Extract the [x, y] coordinate from the center of the cell holding the provided text.  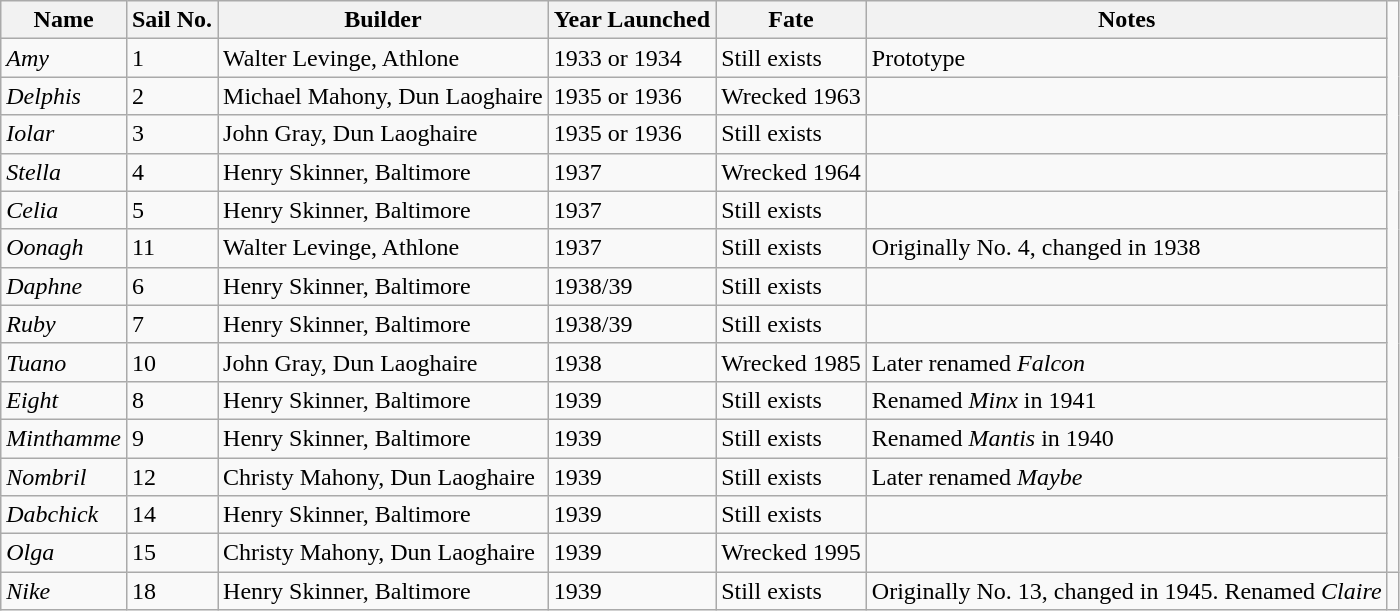
Stella [64, 172]
Celia [64, 210]
Prototype [1126, 58]
4 [172, 172]
Later renamed Falcon [1126, 362]
Iolar [64, 134]
Dabchick [64, 515]
8 [172, 400]
7 [172, 324]
Wrecked 1995 [792, 553]
1 [172, 58]
Delphis [64, 96]
Tuano [64, 362]
9 [172, 438]
Wrecked 1964 [792, 172]
Daphne [64, 286]
Sail No. [172, 20]
Nombril [64, 477]
Builder [384, 20]
Oonagh [64, 248]
Eight [64, 400]
Nike [64, 591]
6 [172, 286]
12 [172, 477]
11 [172, 248]
Olga [64, 553]
5 [172, 210]
Originally No. 4, changed in 1938 [1126, 248]
Renamed Minx in 1941 [1126, 400]
Name [64, 20]
14 [172, 515]
Renamed Mantis in 1940 [1126, 438]
10 [172, 362]
Michael Mahony, Dun Laoghaire [384, 96]
Amy [64, 58]
Minthamme [64, 438]
3 [172, 134]
1933 or 1934 [632, 58]
Year Launched [632, 20]
2 [172, 96]
Ruby [64, 324]
Notes [1126, 20]
Wrecked 1963 [792, 96]
18 [172, 591]
Wrecked 1985 [792, 362]
Originally No. 13, changed in 1945. Renamed Claire [1126, 591]
Fate [792, 20]
15 [172, 553]
Later renamed Maybe [1126, 477]
1938 [632, 362]
